Determine the [X, Y] coordinate at the center of the cell enclosing the given text.  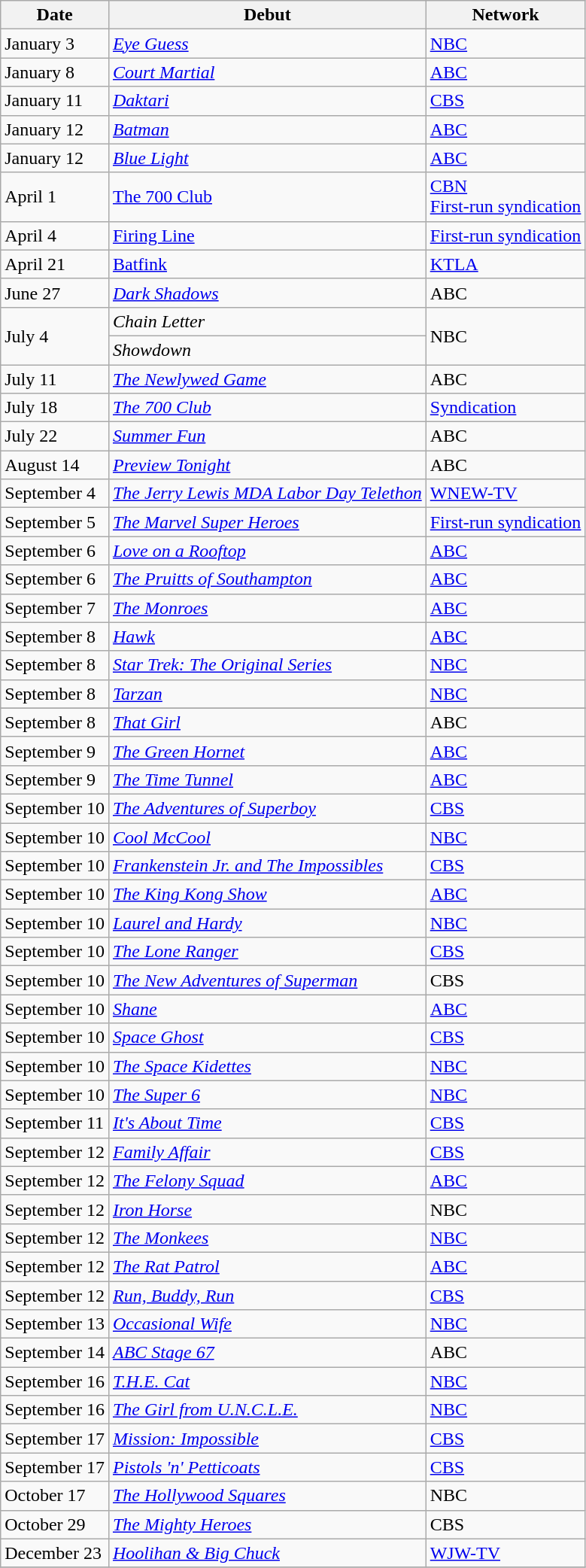
WJW-TV [506, 1553]
The Space Kidettes [267, 1066]
The Girl from U.N.C.L.E. [267, 1410]
The Monroes [267, 608]
ABC Stage 67 [267, 1353]
Mission: Impossible [267, 1439]
The Time Tunnel [267, 779]
July 4 [55, 336]
Dark Shadows [267, 293]
Batman [267, 129]
Love on a Rooftop [267, 551]
T.H.E. Cat [267, 1381]
The Monkees [267, 1238]
Laurel and Hardy [267, 923]
Daktari [267, 101]
The Adventures of Superboy [267, 808]
Preview Tonight [267, 465]
Syndication [506, 408]
Cool McCool [267, 837]
Summer Fun [267, 436]
Occasional Wife [267, 1324]
The Jerry Lewis MDA Labor Day Telethon [267, 494]
Batfink [267, 264]
The Super 6 [267, 1095]
The Rat Patrol [267, 1266]
Star Trek: The Original Series [267, 665]
Hoolihan & Big Chuck [267, 1553]
September 5 [55, 522]
April 1 [55, 197]
July 22 [55, 436]
January 11 [55, 101]
Showdown [267, 350]
The Felony Squad [267, 1181]
Space Ghost [267, 1038]
The Hollywood Squares [267, 1496]
That Girl [267, 722]
The Marvel Super Heroes [267, 522]
Court Martial [267, 72]
Chain Letter [267, 321]
Shane [267, 1009]
August 14 [55, 465]
Hawk [267, 637]
The New Adventures of Superman [267, 980]
Pistols 'n' Petticoats [267, 1467]
October 17 [55, 1496]
June 27 [55, 293]
Debut [267, 15]
September 14 [55, 1353]
January 8 [55, 72]
September 4 [55, 494]
September 13 [55, 1324]
Blue Light [267, 158]
Firing Line [267, 236]
It's About Time [267, 1123]
KTLA [506, 264]
Date [55, 15]
Run, Buddy, Run [267, 1295]
July 18 [55, 408]
September 7 [55, 608]
December 23 [55, 1553]
The Green Hornet [267, 751]
Eye Guess [267, 44]
The Pruitts of Southampton [267, 579]
September 11 [55, 1123]
April 21 [55, 264]
CBN First-run syndication [506, 197]
The King Kong Show [267, 895]
October 29 [55, 1524]
Network [506, 15]
January 3 [55, 44]
WNEW-TV [506, 494]
Tarzan [267, 694]
The Mighty Heroes [267, 1524]
July 11 [55, 378]
Family Affair [267, 1152]
Iron Horse [267, 1209]
April 4 [55, 236]
The Newlywed Game [267, 378]
The Lone Ranger [267, 952]
Frankenstein Jr. and The Impossibles [267, 866]
